Pinpoint the cell where the given text exists, returning its (x, y) midpoint coordinate. 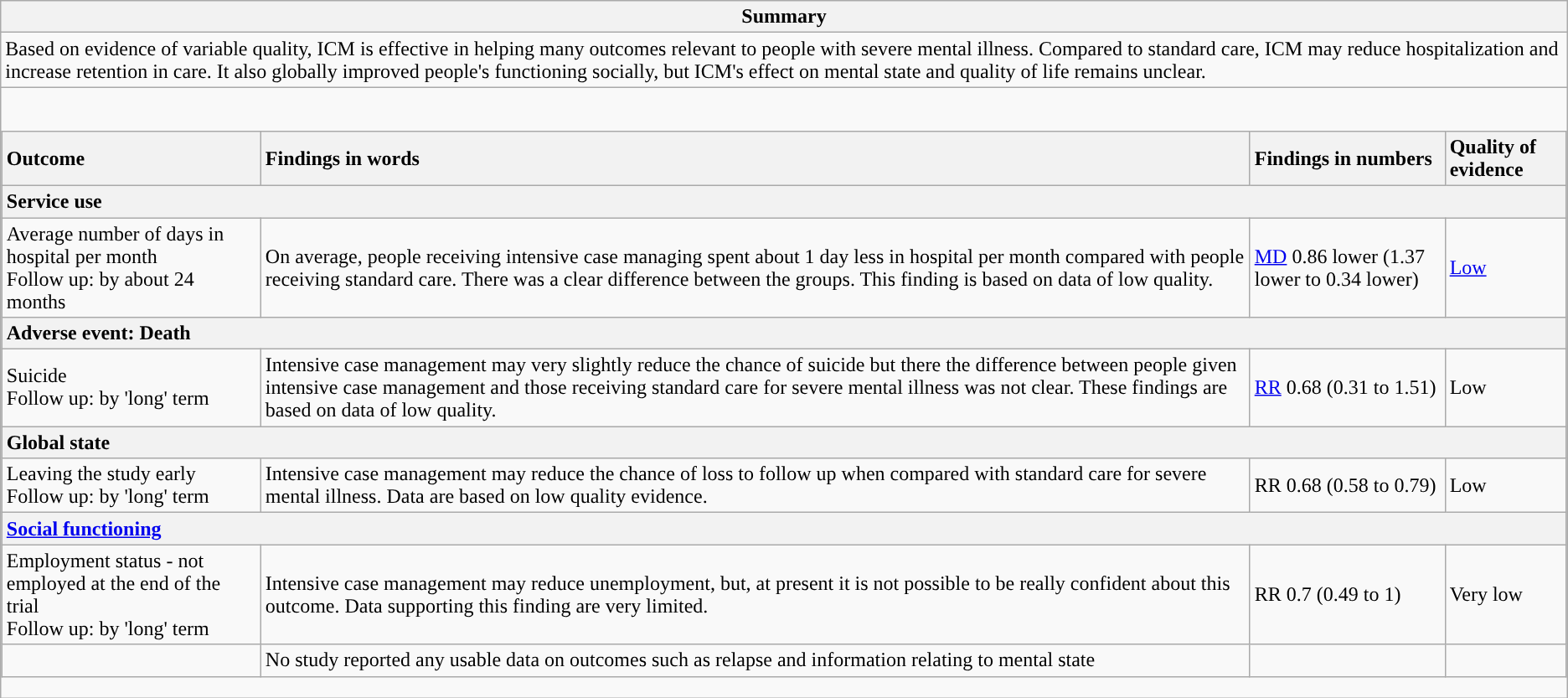
Very low (1506, 595)
Findings in numbers (1347, 158)
Quality of evidence (1506, 158)
Social functioning (784, 529)
Adverse event: Death (784, 333)
Average number of days in hospital per monthFollow up: by about 24 months (131, 268)
MD 0.86 lower (1.37 lower to 0.34 lower) (1347, 268)
Findings in words (756, 158)
No study reported any usable data on outcomes such as relapse and information relating to mental state (756, 660)
RR 0.68 (0.31 to 1.51) (1347, 388)
Global state (784, 442)
Service use (784, 201)
RR 0.7 (0.49 to 1) (1347, 595)
Summary (784, 17)
Employment status - not employed at the end of the trialFollow up: by 'long' term (131, 595)
RR 0.68 (0.58 to 0.79) (1347, 486)
Leaving the study earlyFollow up: by 'long' term (131, 486)
SuicideFollow up: by 'long' term (131, 388)
Outcome (131, 158)
